Return the (X, Y) coordinate for the center point of the cell that contains the specified text.  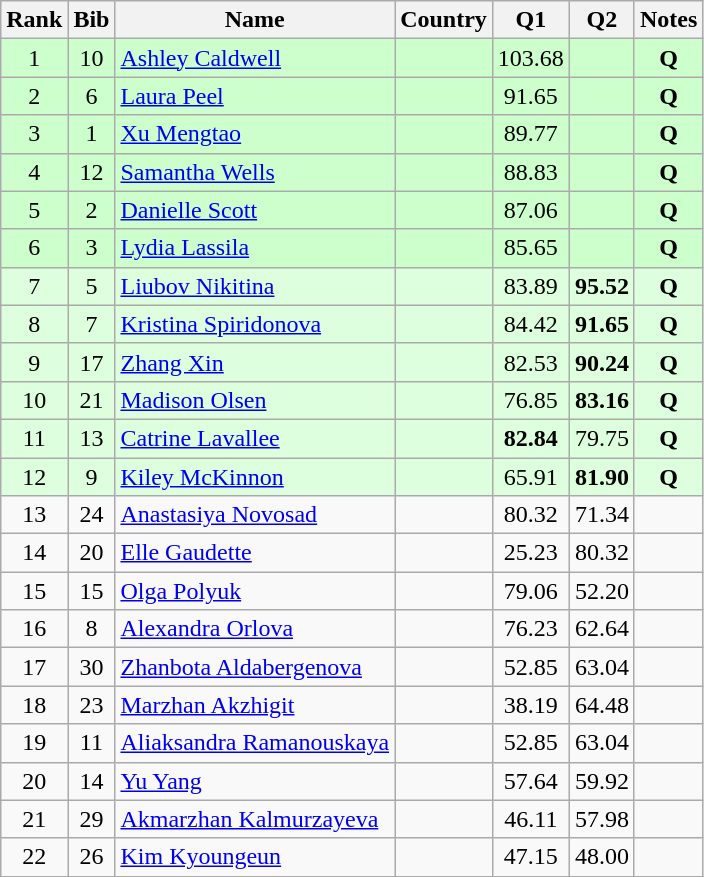
57.98 (602, 819)
71.34 (602, 515)
Madison Olsen (255, 400)
30 (92, 667)
26 (92, 857)
81.90 (602, 477)
62.64 (602, 629)
Country (444, 20)
Lydia Lassila (255, 248)
48.00 (602, 857)
Alexandra Orlova (255, 629)
89.77 (530, 134)
24 (92, 515)
65.91 (530, 477)
Samantha Wells (255, 172)
Danielle Scott (255, 210)
Bib (92, 20)
76.23 (530, 629)
Ashley Caldwell (255, 58)
83.89 (530, 286)
Kim Kyoungeun (255, 857)
Q2 (602, 20)
Liubov Nikitina (255, 286)
38.19 (530, 705)
Zhang Xin (255, 362)
Kristina Spiridonova (255, 324)
29 (92, 819)
Zhanbota Aldabergenova (255, 667)
57.64 (530, 781)
Rank (34, 20)
76.85 (530, 400)
18 (34, 705)
25.23 (530, 553)
79.75 (602, 438)
Elle Gaudette (255, 553)
90.24 (602, 362)
Marzhan Akzhigit (255, 705)
59.92 (602, 781)
22 (34, 857)
83.16 (602, 400)
82.84 (530, 438)
46.11 (530, 819)
Notes (668, 20)
19 (34, 743)
85.65 (530, 248)
Xu Mengtao (255, 134)
82.53 (530, 362)
64.48 (602, 705)
Q1 (530, 20)
84.42 (530, 324)
Yu Yang (255, 781)
Kiley McKinnon (255, 477)
52.20 (602, 591)
Anastasiya Novosad (255, 515)
16 (34, 629)
Catrine Lavallee (255, 438)
103.68 (530, 58)
Olga Polyuk (255, 591)
88.83 (530, 172)
Name (255, 20)
95.52 (602, 286)
87.06 (530, 210)
Akmarzhan Kalmurzayeva (255, 819)
47.15 (530, 857)
Laura Peel (255, 96)
4 (34, 172)
Aliaksandra Ramanouskaya (255, 743)
79.06 (530, 591)
23 (92, 705)
